Output the [x, y] coordinate of the center of the cell containing the given text.  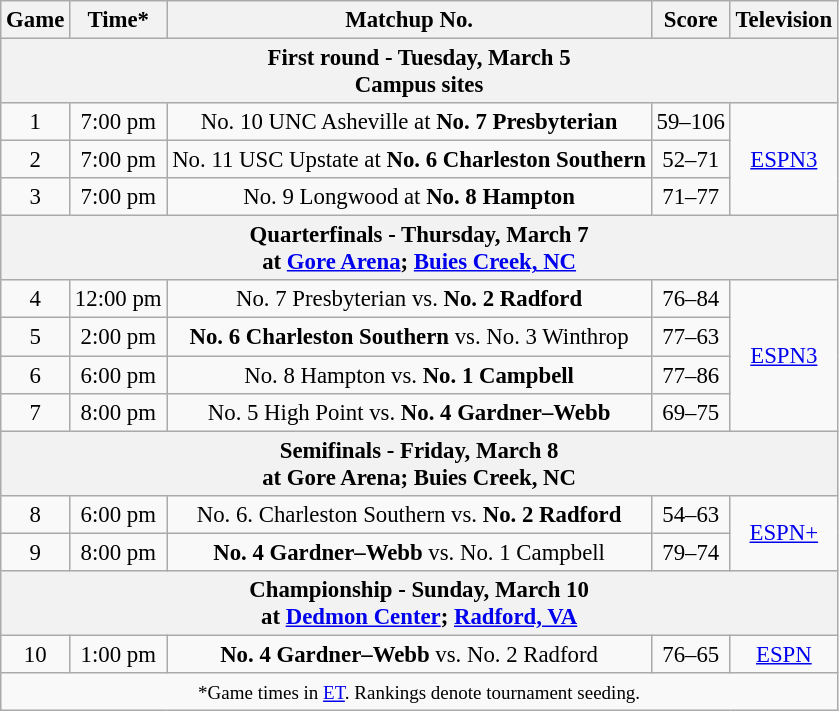
ESPN [784, 654]
3 [36, 197]
No. 11 USC Upstate at No. 6 Charleston Southern [409, 160]
10 [36, 654]
69–75 [690, 412]
7 [36, 412]
No. 4 Gardner–Webb vs. No. 2 Radford [409, 654]
79–74 [690, 552]
52–71 [690, 160]
2:00 pm [118, 337]
No. 8 Hampton vs. No. 1 Campbell [409, 375]
Television [784, 20]
76–84 [690, 299]
76–65 [690, 654]
No. 6 Charleston Southern vs. No. 3 Winthrop [409, 337]
Quarterfinals - Thursday, March 7at Gore Arena; Buies Creek, NC [420, 248]
*Game times in ET. Rankings denote tournament seeding. [420, 692]
2 [36, 160]
77–63 [690, 337]
71–77 [690, 197]
54–63 [690, 514]
5 [36, 337]
Semifinals - Friday, March 8at Gore Arena; Buies Creek, NC [420, 464]
Matchup No. [409, 20]
First round - Tuesday, March 5Campus sites [420, 72]
8 [36, 514]
59–106 [690, 122]
No. 4 Gardner–Webb vs. No. 1 Campbell [409, 552]
No. 6. Charleston Southern vs. No. 2 Radford [409, 514]
No. 7 Presbyterian vs. No. 2 Radford [409, 299]
Championship - Sunday, March 10at Dedmon Center; Radford, VA [420, 604]
No. 5 High Point vs. No. 4 Gardner–Webb [409, 412]
77–86 [690, 375]
Game [36, 20]
12:00 pm [118, 299]
ESPN+ [784, 532]
No. 9 Longwood at No. 8 Hampton [409, 197]
Score [690, 20]
9 [36, 552]
1 [36, 122]
6 [36, 375]
1:00 pm [118, 654]
4 [36, 299]
Time* [118, 20]
No. 10 UNC Asheville at No. 7 Presbyterian [409, 122]
